Pinpoint the cell where the given text exists, returning its [x, y] midpoint coordinate. 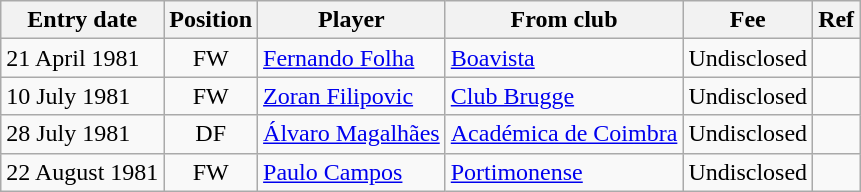
Paulo Campos [352, 172]
DF [211, 134]
Position [211, 20]
Álvaro Magalhães [352, 134]
Fernando Folha [352, 58]
22 August 1981 [82, 172]
Player [352, 20]
From club [564, 20]
21 April 1981 [82, 58]
Boavista [564, 58]
Académica de Coimbra [564, 134]
10 July 1981 [82, 96]
Portimonense [564, 172]
Zoran Filipovic [352, 96]
Entry date [82, 20]
28 July 1981 [82, 134]
Club Brugge [564, 96]
Fee [748, 20]
Ref [836, 20]
